Provide the (X, Y) coordinate of the cell's center where the given text is located.  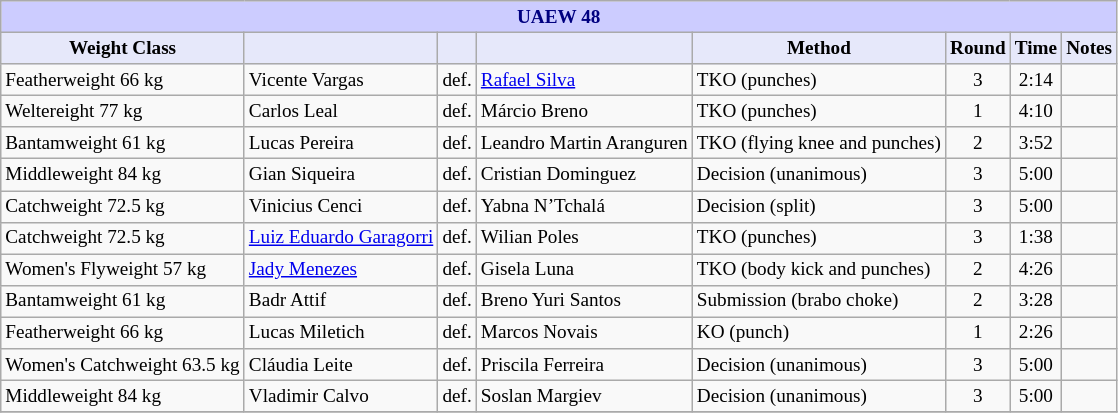
3:28 (1036, 301)
TKO (body kick and punches) (818, 270)
Submission (brabo choke) (818, 301)
Women's Catchweight 63.5 kg (123, 365)
Time (1036, 48)
Badr Attif (341, 301)
1:38 (1036, 238)
Vinicius Cenci (341, 206)
Cláudia Leite (341, 365)
Lucas Miletich (341, 333)
Weight Class (123, 48)
Márcio Breno (584, 111)
Method (818, 48)
3:52 (1036, 143)
Vicente Vargas (341, 80)
Marcos Novais (584, 333)
Priscila Ferreira (584, 365)
Decision (split) (818, 206)
TKO (flying knee and punches) (818, 143)
Carlos Leal (341, 111)
Jady Menezes (341, 270)
Gisela Luna (584, 270)
Leandro Martin Aranguren (584, 143)
Weltereight 77 kg (123, 111)
KO (punch) (818, 333)
Luiz Eduardo Garagorri (341, 238)
Wilian Poles (584, 238)
4:10 (1036, 111)
Breno Yuri Santos (584, 301)
2:26 (1036, 333)
Notes (1090, 48)
UAEW 48 (559, 17)
Yabna N’Tchalá (584, 206)
2:14 (1036, 80)
Round (978, 48)
Lucas Pereira (341, 143)
Gian Siqueira (341, 175)
Soslan Margiev (584, 396)
Women's Flyweight 57 kg (123, 270)
4:26 (1036, 270)
Cristian Dominguez (584, 175)
Rafael Silva (584, 80)
Vladimir Calvo (341, 396)
